From the cell containing the given text, extract its center point as [x, y] coordinate. 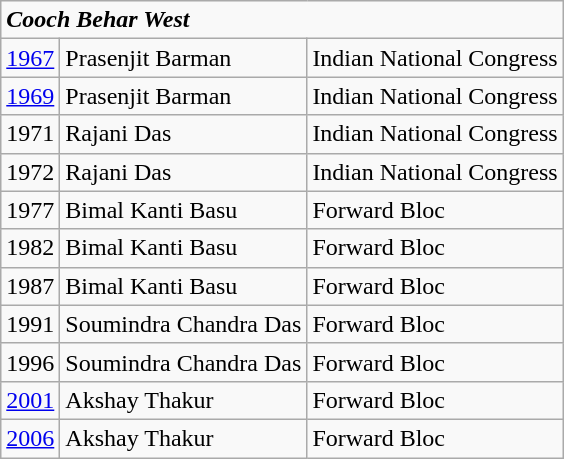
1982 [30, 248]
1971 [30, 134]
1987 [30, 286]
2001 [30, 400]
Cooch Behar West [282, 20]
1967 [30, 58]
1996 [30, 362]
1972 [30, 172]
2006 [30, 438]
1969 [30, 96]
1977 [30, 210]
1991 [30, 324]
